For the text-containing cell, return its midpoint in (X, Y) coordinate format. 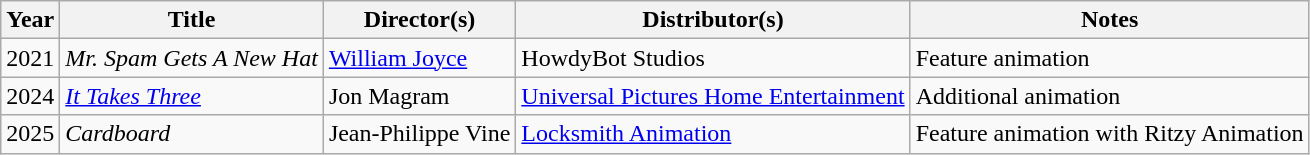
William Joyce (419, 58)
Cardboard (192, 134)
It Takes Three (192, 96)
Jon Magram (419, 96)
Director(s) (419, 20)
Universal Pictures Home Entertainment (713, 96)
Feature animation with Ritzy Animation (1110, 134)
2024 (30, 96)
Distributor(s) (713, 20)
Additional animation (1110, 96)
Feature animation (1110, 58)
HowdyBot Studios (713, 58)
Notes (1110, 20)
2021 (30, 58)
2025 (30, 134)
Title (192, 20)
Locksmith Animation (713, 134)
Year (30, 20)
Jean-Philippe Vine (419, 134)
Mr. Spam Gets A New Hat (192, 58)
